Return the [x, y] coordinate for the center point of the cell that contains the specified text.  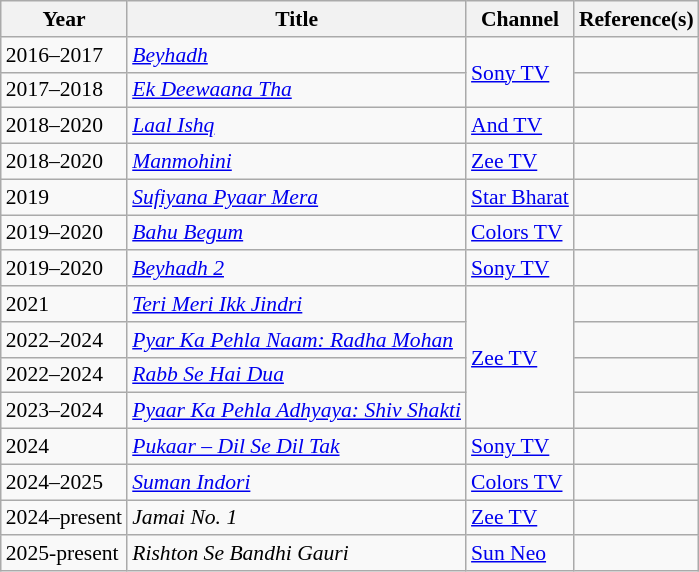
Pyaar Ka Pehla Adhyaya: Shiv Shakti [296, 411]
Star Bharat [520, 197]
2024 [64, 447]
And TV [520, 126]
Title [296, 19]
2016–2017 [64, 55]
Manmohini [296, 162]
Jamai No. 1 [296, 518]
Sufiyana Pyaar Mera [296, 197]
2025-present [64, 554]
2017–2018 [64, 90]
2021 [64, 304]
Pyar Ka Pehla Naam: Radha Mohan [296, 340]
2019 [64, 197]
Year [64, 19]
Reference(s) [636, 19]
Rabb Se Hai Dua [296, 375]
2023–2024 [64, 411]
Ek Deewaana Tha [296, 90]
Suman Indori [296, 482]
Rishton Se Bandhi Gauri [296, 554]
2024–2025 [64, 482]
Channel [520, 19]
Bahu Begum [296, 233]
Sun Neo [520, 554]
2024–present [64, 518]
Beyhadh [296, 55]
Pukaar – Dil Se Dil Tak [296, 447]
Laal Ishq [296, 126]
Beyhadh 2 [296, 269]
Teri Meri Ikk Jindri [296, 304]
